Detect which cell encompasses the target text, then output its (X, Y) center coordinate. 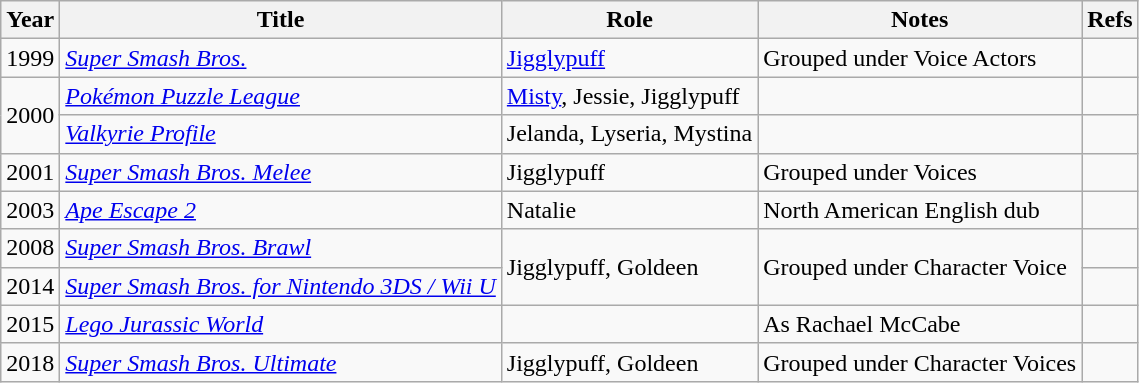
Super Smash Bros. for Nintendo 3DS / Wii U (281, 286)
Year (30, 20)
Super Smash Bros. Brawl (281, 248)
2003 (30, 210)
Super Smash Bros. (281, 58)
Grouped under Voices (920, 172)
Grouped under Voice Actors (920, 58)
1999 (30, 58)
Role (629, 20)
Jelanda, Lyseria, Mystina (629, 134)
2015 (30, 324)
Misty, Jessie, Jigglypuff (629, 96)
2018 (30, 362)
Title (281, 20)
2000 (30, 115)
North American English dub (920, 210)
Notes (920, 20)
As Rachael McCabe (920, 324)
Ape Escape 2 (281, 210)
Grouped under Character Voice (920, 267)
Super Smash Bros. Melee (281, 172)
Pokémon Puzzle League (281, 96)
2001 (30, 172)
Refs (1110, 20)
Natalie (629, 210)
2008 (30, 248)
2014 (30, 286)
Grouped under Character Voices (920, 362)
Super Smash Bros. Ultimate (281, 362)
Valkyrie Profile (281, 134)
Lego Jurassic World (281, 324)
